Locate the cell with the specified text and output its (x, y) center coordinate. 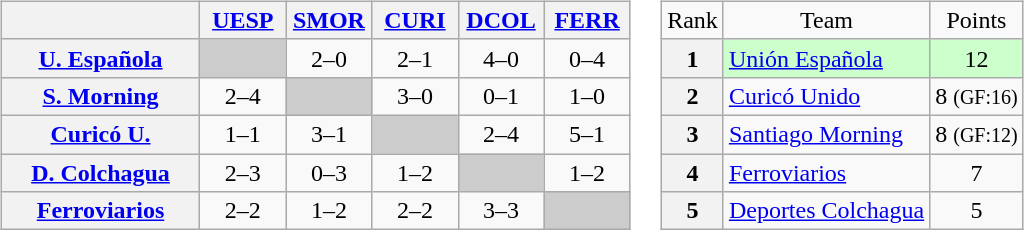
0–4 (587, 58)
2–3 (243, 173)
Rank (693, 20)
12 (976, 58)
1 (693, 58)
1–0 (587, 96)
SMOR (329, 20)
Curicó Unido (826, 96)
Santiago Morning (826, 134)
CURI (415, 20)
4–0 (501, 58)
3–0 (415, 96)
8 (GF:16) (976, 96)
1–1 (243, 134)
S. Morning (100, 96)
3–3 (501, 211)
5–1 (587, 134)
D. Colchagua (100, 173)
DCOL (501, 20)
3–1 (329, 134)
Team (826, 20)
8 (GF:12) (976, 134)
0–3 (329, 173)
Unión Española (826, 58)
4 (693, 173)
2 (693, 96)
Deportes Colchagua (826, 211)
FERR (587, 20)
Curicó U. (100, 134)
U. Española (100, 58)
0–1 (501, 96)
2–0 (329, 58)
UESP (243, 20)
2–1 (415, 58)
7 (976, 173)
3 (693, 134)
Points (976, 20)
